Find where the given text appears and provide that cell's center as (x, y) coordinate. 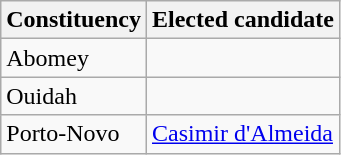
Elected candidate (242, 20)
Porto-Novo (74, 134)
Abomey (74, 58)
Ouidah (74, 96)
Constituency (74, 20)
Casimir d'Almeida (242, 134)
